Capture the cell that displays the provided text and extract its (X, Y) central coordinate. 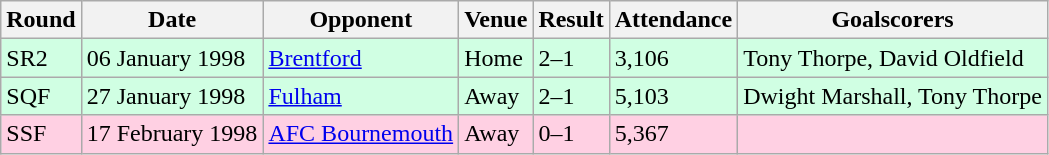
Home (496, 58)
Tony Thorpe, David Oldfield (893, 58)
0–1 (571, 134)
17 February 1998 (172, 134)
5,103 (673, 96)
Result (571, 20)
3,106 (673, 58)
AFC Bournemouth (361, 134)
SSF (41, 134)
SR2 (41, 58)
06 January 1998 (172, 58)
Brentford (361, 58)
Round (41, 20)
Attendance (673, 20)
5,367 (673, 134)
Fulham (361, 96)
SQF (41, 96)
27 January 1998 (172, 96)
Venue (496, 20)
Goalscorers (893, 20)
Opponent (361, 20)
Dwight Marshall, Tony Thorpe (893, 96)
Date (172, 20)
